Pinpoint the cell where the given text exists, returning its [X, Y] midpoint coordinate. 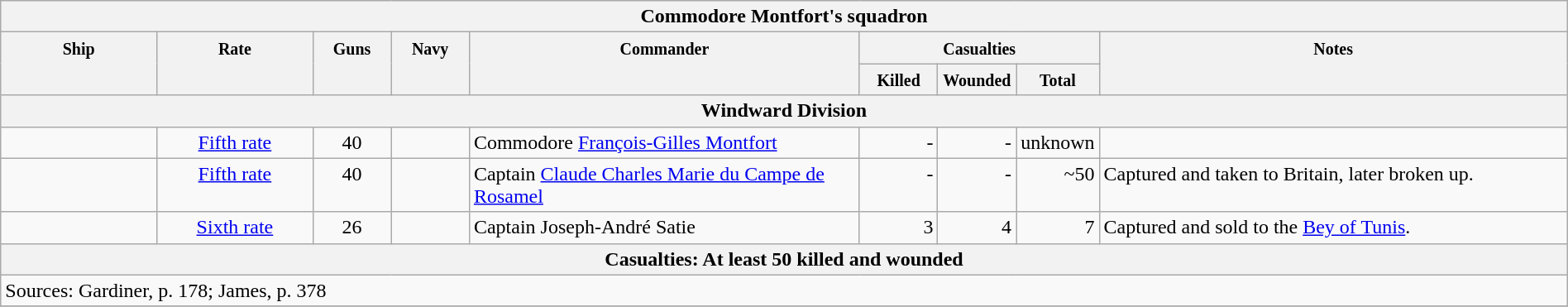
Windward Division [784, 111]
Commander [664, 64]
Commodore Montfort's squadron [784, 17]
Casualties [979, 48]
Commodore François-Gilles Montfort [664, 142]
Captain Joseph-André Satie [664, 228]
Ship [79, 64]
Total [1058, 79]
~50 [1058, 185]
Notes [1333, 64]
Wounded [978, 79]
Sources: Gardiner, p. 178; James, p. 378 [784, 290]
unknown [1058, 142]
Captured and taken to Britain, later broken up. [1333, 185]
Navy [430, 64]
Captured and sold to the Bey of Tunis. [1333, 228]
Guns [352, 64]
4 [978, 228]
Killed [898, 79]
3 [898, 228]
Casualties: At least 50 killed and wounded [784, 259]
7 [1058, 228]
Rate [235, 64]
Sixth rate [235, 228]
Captain Claude Charles Marie du Campe de Rosamel [664, 185]
26 [352, 228]
